Identify which cell holds the provided text, then report its [x, y] central coordinate. 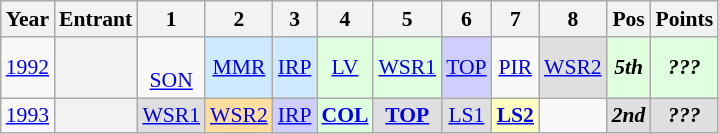
Points [684, 19]
7 [516, 19]
LV [344, 68]
LS2 [516, 116]
Year [28, 19]
4 [344, 19]
LS1 [466, 116]
Pos [629, 19]
5 [407, 19]
Entrant [96, 19]
2 [239, 19]
6 [466, 19]
1993 [28, 116]
2nd [629, 116]
1992 [28, 68]
MMR [239, 68]
COL [344, 116]
8 [573, 19]
5th [629, 68]
3 [295, 19]
1 [171, 19]
SON [171, 68]
PIR [516, 68]
